Locate the cell with the specified text and output its [X, Y] center coordinate. 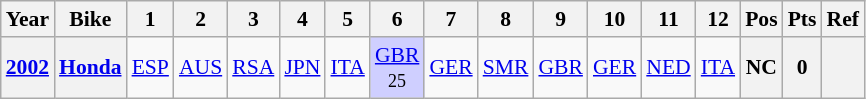
7 [450, 19]
Year [28, 19]
Honda [90, 68]
SMR [506, 68]
ESP [150, 68]
4 [302, 19]
6 [398, 19]
0 [802, 68]
3 [253, 19]
GBR [560, 68]
NED [668, 68]
NC [762, 68]
1 [150, 19]
Ref [843, 19]
11 [668, 19]
Pos [762, 19]
Bike [90, 19]
AUS [200, 68]
12 [718, 19]
JPN [302, 68]
8 [506, 19]
RSA [253, 68]
5 [347, 19]
10 [614, 19]
2002 [28, 68]
2 [200, 19]
Pts [802, 19]
GBR25 [398, 68]
9 [560, 19]
